Provide the [x, y] coordinate of the cell's center where the given text is located.  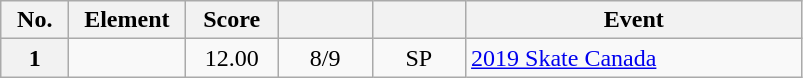
8/9 [325, 58]
Element [127, 20]
1 [35, 58]
Event [634, 20]
No. [35, 20]
Score [232, 20]
SP [419, 58]
2019 Skate Canada [634, 58]
12.00 [232, 58]
